Return the [x, y] coordinate for the center point of the cell that contains the specified text.  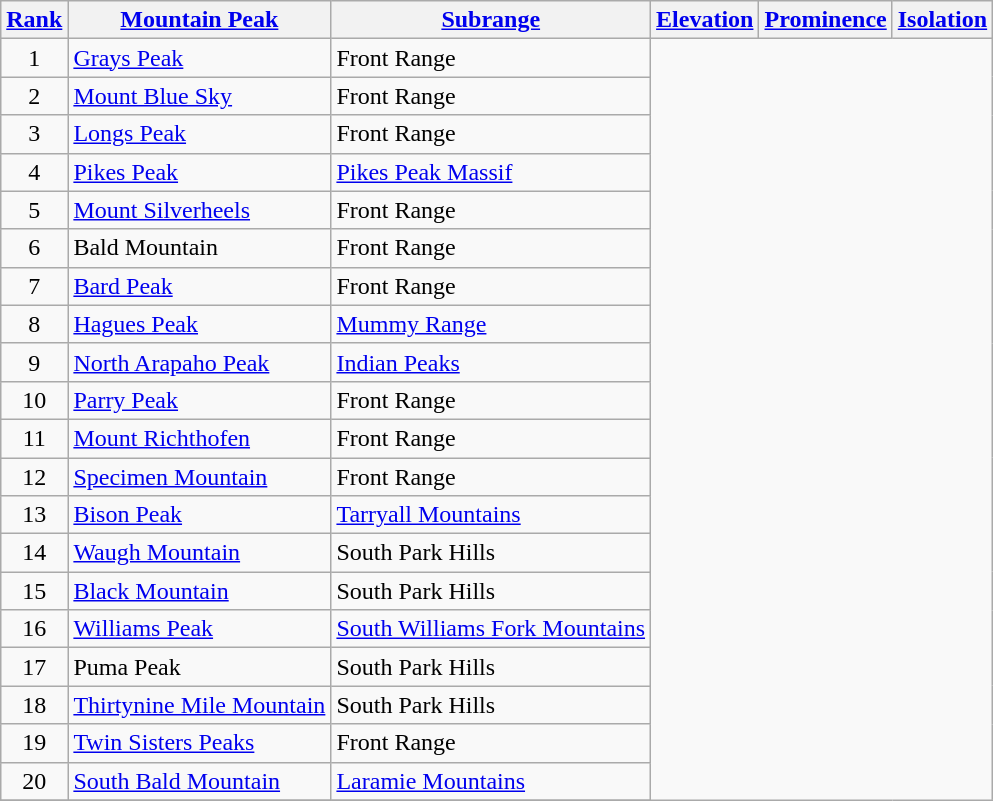
Elevation [705, 20]
19 [34, 743]
8 [34, 324]
12 [34, 477]
13 [34, 515]
Twin Sisters Peaks [200, 743]
2 [34, 96]
Laramie Mountains [491, 781]
Mount Blue Sky [200, 96]
4 [34, 172]
Bard Peak [200, 286]
Subrange [491, 20]
Mount Silverheels [200, 210]
20 [34, 781]
Puma Peak [200, 667]
Black Mountain [200, 591]
Pikes Peak [200, 172]
Prominence [826, 20]
Specimen Mountain [200, 477]
Thirtynine Mile Mountain [200, 705]
South Williams Fork Mountains [491, 629]
18 [34, 705]
Hagues Peak [200, 324]
Mummy Range [491, 324]
3 [34, 134]
Grays Peak [200, 58]
7 [34, 286]
Isolation [942, 20]
Indian Peaks [491, 362]
9 [34, 362]
South Bald Mountain [200, 781]
Waugh Mountain [200, 553]
Mountain Peak [200, 20]
15 [34, 591]
1 [34, 58]
Longs Peak [200, 134]
11 [34, 438]
17 [34, 667]
Pikes Peak Massif [491, 172]
10 [34, 400]
North Arapaho Peak [200, 362]
Bald Mountain [200, 248]
Mount Richthofen [200, 438]
Parry Peak [200, 400]
6 [34, 248]
Rank [34, 20]
Williams Peak [200, 629]
Bison Peak [200, 515]
14 [34, 553]
Tarryall Mountains [491, 515]
5 [34, 210]
16 [34, 629]
